For the text-containing cell, return its midpoint in [x, y] coordinate format. 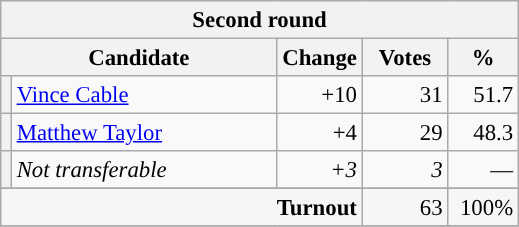
+10 [320, 95]
Matthew Taylor [144, 133]
— [484, 170]
+3 [320, 170]
% [484, 58]
29 [405, 133]
100% [484, 208]
48.3 [484, 133]
+4 [320, 133]
Change [320, 58]
Turnout [182, 208]
Not transferable [144, 170]
31 [405, 95]
51.7 [484, 95]
Candidate [139, 58]
63 [405, 208]
Vince Cable [144, 95]
Second round [260, 20]
Votes [405, 58]
3 [405, 170]
